Locate the cell with the specified text and output its [X, Y] center coordinate. 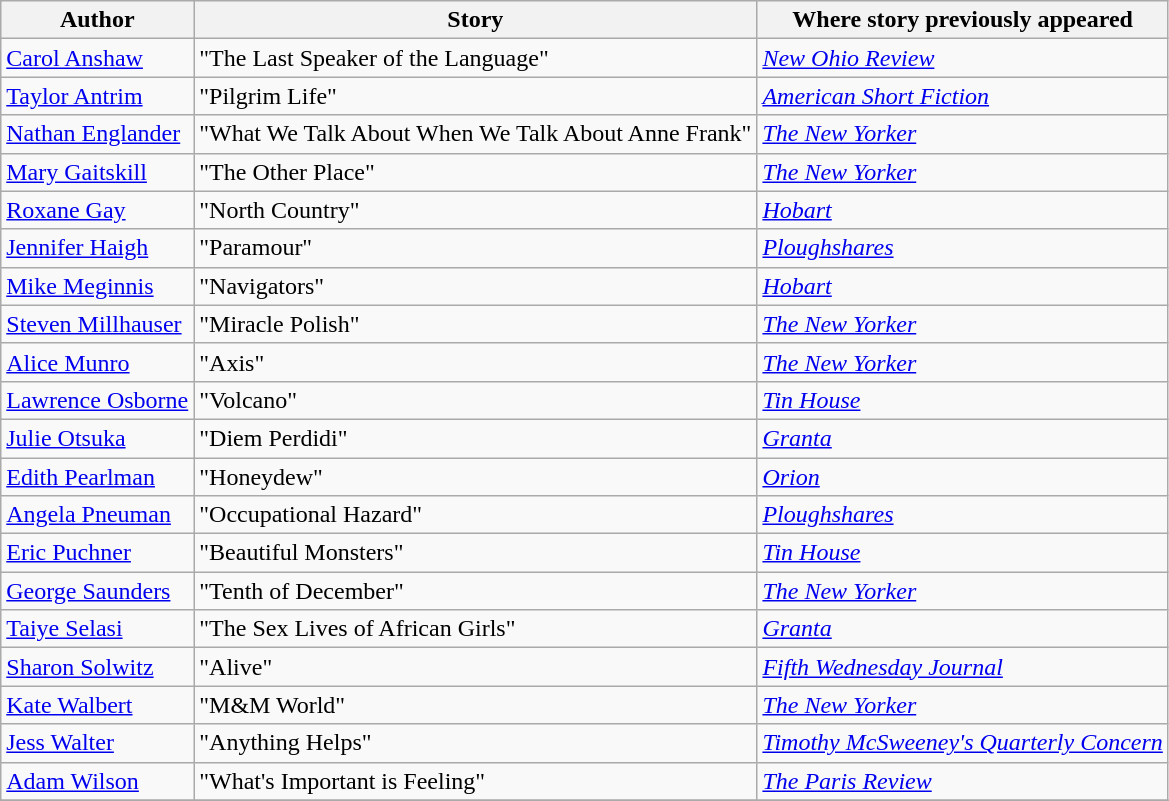
Jennifer Haigh [98, 248]
Story [476, 20]
"Volcano" [476, 400]
"Occupational Hazard" [476, 515]
"The Last Speaker of the Language" [476, 58]
"Navigators" [476, 286]
Author [98, 20]
Timothy McSweeney's Quarterly Concern [962, 743]
Nathan Englander [98, 134]
Edith Pearlman [98, 477]
George Saunders [98, 591]
Jess Walter [98, 743]
Taylor Antrim [98, 96]
"Tenth of December" [476, 591]
"North Country" [476, 210]
"Miracle Polish" [476, 324]
Lawrence Osborne [98, 400]
Alice Munro [98, 362]
"Pilgrim Life" [476, 96]
Eric Puchner [98, 553]
Mike Meginnis [98, 286]
Julie Otsuka [98, 438]
Mary Gaitskill [98, 172]
"Anything Helps" [476, 743]
"M&M World" [476, 705]
Carol Anshaw [98, 58]
"What We Talk About When We Talk About Anne Frank" [476, 134]
Adam Wilson [98, 781]
"Axis" [476, 362]
Roxane Gay [98, 210]
"Alive" [476, 667]
Sharon Solwitz [98, 667]
"What's Important is Feeling" [476, 781]
New Ohio Review [962, 58]
"Paramour" [476, 248]
American Short Fiction [962, 96]
Kate Walbert [98, 705]
"The Other Place" [476, 172]
Where story previously appeared [962, 20]
Orion [962, 477]
"Diem Perdidi" [476, 438]
"Beautiful Monsters" [476, 553]
Fifth Wednesday Journal [962, 667]
"The Sex Lives of African Girls" [476, 629]
Angela Pneuman [98, 515]
"Honeydew" [476, 477]
Steven Millhauser [98, 324]
The Paris Review [962, 781]
Taiye Selasi [98, 629]
